For the text-containing cell, return its midpoint in [x, y] coordinate format. 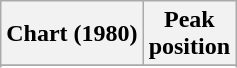
Chart (1980) [72, 34]
Peakposition [189, 34]
